Scan for the cell matching the given text and deliver its (X, Y) coordinate at center. 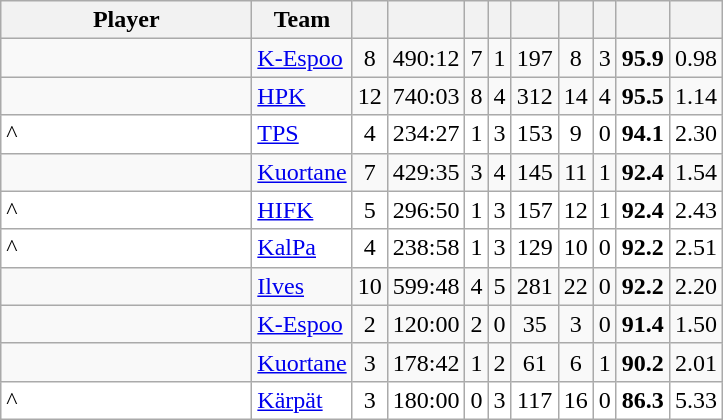
238:58 (426, 248)
1.54 (696, 172)
120:00 (426, 324)
2.43 (696, 210)
94.1 (642, 134)
Player (126, 20)
Team (302, 20)
740:03 (426, 96)
296:50 (426, 210)
234:27 (426, 134)
TPS (302, 134)
153 (534, 134)
1.14 (696, 96)
490:12 (426, 58)
61 (534, 362)
129 (534, 248)
117 (534, 400)
2.01 (696, 362)
6 (576, 362)
197 (534, 58)
2.20 (696, 286)
5.33 (696, 400)
Kärpät (302, 400)
22 (576, 286)
35 (534, 324)
312 (534, 96)
Ilves (302, 286)
599:48 (426, 286)
1.50 (696, 324)
180:00 (426, 400)
145 (534, 172)
95.9 (642, 58)
178:42 (426, 362)
95.5 (642, 96)
2.51 (696, 248)
HPK (302, 96)
281 (534, 286)
KalPa (302, 248)
9 (576, 134)
90.2 (642, 362)
14 (576, 96)
429:35 (426, 172)
2.30 (696, 134)
HIFK (302, 210)
157 (534, 210)
91.4 (642, 324)
11 (576, 172)
16 (576, 400)
86.3 (642, 400)
0.98 (696, 58)
